Provide the (x, y) coordinate of the cell's center where the given text is located.  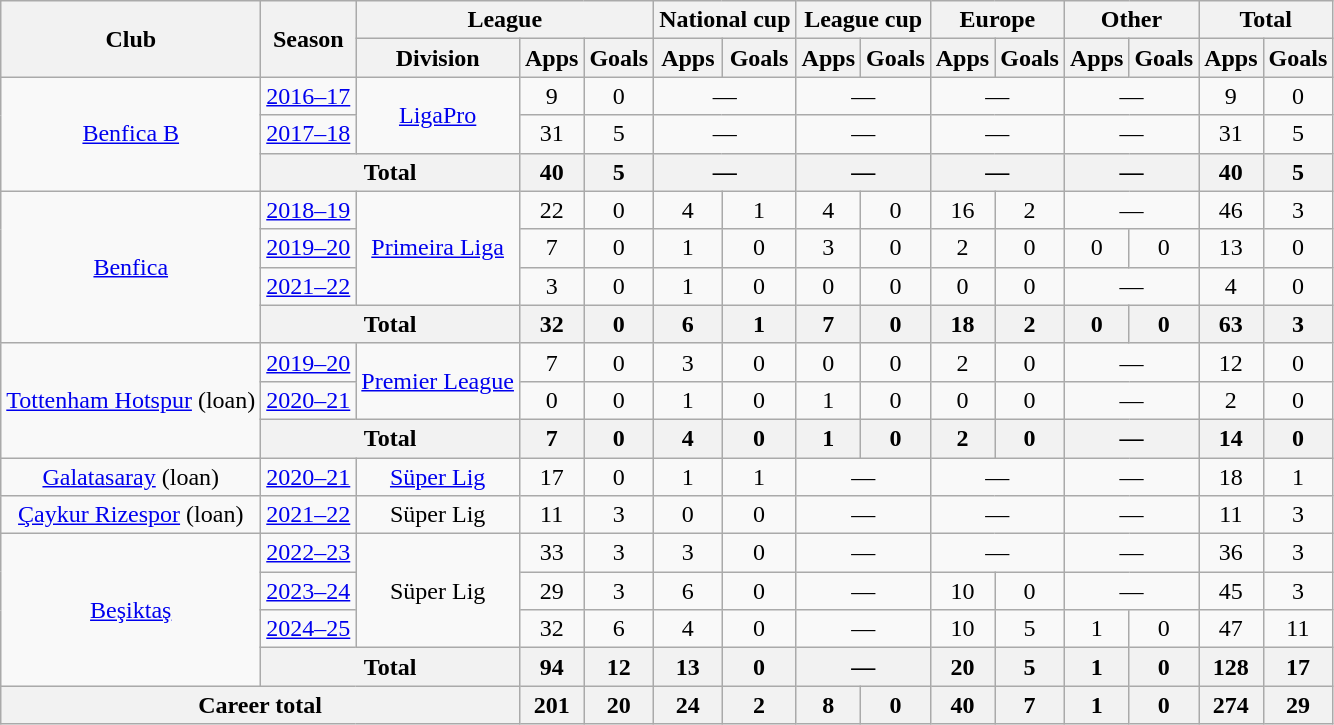
Premier League (438, 381)
94 (551, 667)
33 (551, 553)
22 (551, 210)
Club (131, 39)
2022–23 (308, 553)
2018–19 (308, 210)
36 (1231, 553)
14 (1231, 438)
16 (962, 210)
Tottenham Hotspur (loan) (131, 400)
Beşiktaş (131, 610)
Career total (260, 705)
Benfica B (131, 134)
47 (1231, 629)
Çaykur Rizespor (loan) (131, 515)
46 (1231, 210)
LigaPro (438, 115)
45 (1231, 591)
Other (1131, 20)
Division (438, 58)
2023–24 (308, 591)
2024–25 (308, 629)
League cup (863, 20)
Season (308, 39)
Galatasaray (loan) (131, 477)
2017–18 (308, 134)
2016–17 (308, 96)
128 (1231, 667)
24 (688, 705)
Primeira Liga (438, 248)
8 (828, 705)
63 (1231, 324)
201 (551, 705)
Benfica (131, 267)
274 (1231, 705)
Europe (997, 20)
League (505, 20)
National cup (725, 20)
